Detect which cell encompasses the target text, then output its [x, y] center coordinate. 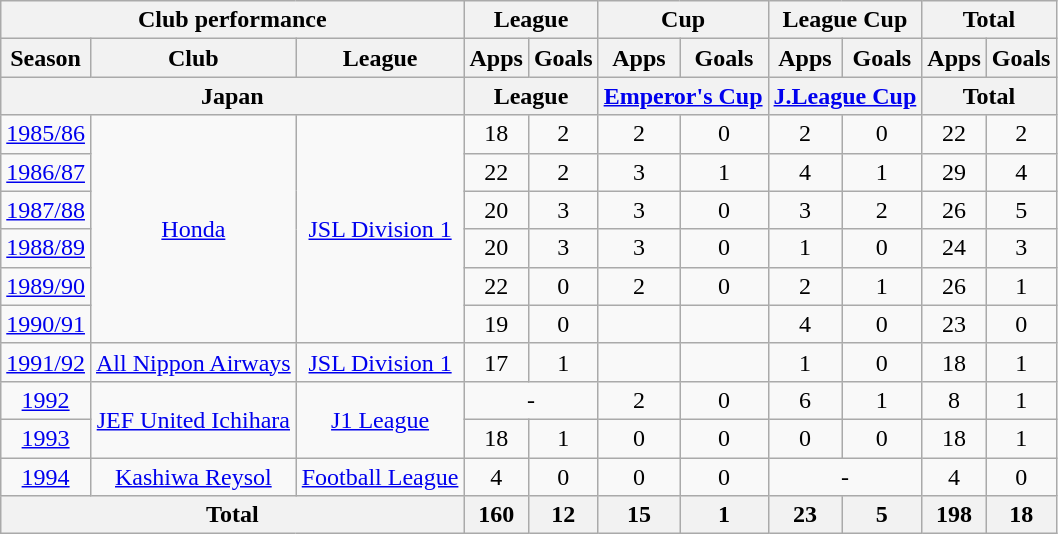
1986/87 [46, 172]
1992 [46, 400]
Football League [380, 477]
J1 League [380, 419]
1994 [46, 477]
1990/91 [46, 324]
1985/86 [46, 134]
Club performance [232, 20]
Japan [232, 96]
Emperor's Cup [683, 96]
JEF United Ichihara [193, 419]
17 [496, 362]
1993 [46, 438]
Club [193, 58]
19 [496, 324]
Season [46, 58]
J.League Cup [845, 96]
Kashiwa Reysol [193, 477]
1991/92 [46, 362]
29 [954, 172]
League Cup [845, 20]
Cup [683, 20]
1988/89 [46, 248]
15 [639, 515]
24 [954, 248]
All Nippon Airways [193, 362]
1987/88 [46, 210]
Honda [193, 229]
6 [805, 400]
8 [954, 400]
198 [954, 515]
12 [563, 515]
160 [496, 515]
1989/90 [46, 286]
